Scan for the cell matching the given text and deliver its [x, y] coordinate at center. 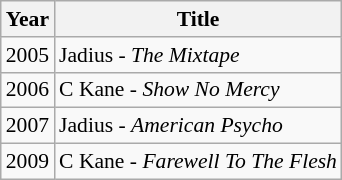
Title [198, 19]
2007 [28, 126]
2006 [28, 90]
C Kane - Show No Mercy [198, 90]
Jadius - The Mixtape [198, 55]
Jadius - American Psycho [198, 126]
Year [28, 19]
2005 [28, 55]
C Kane - Farewell To The Flesh [198, 162]
2009 [28, 162]
